Pinpoint the cell where the given text exists, returning its (x, y) midpoint coordinate. 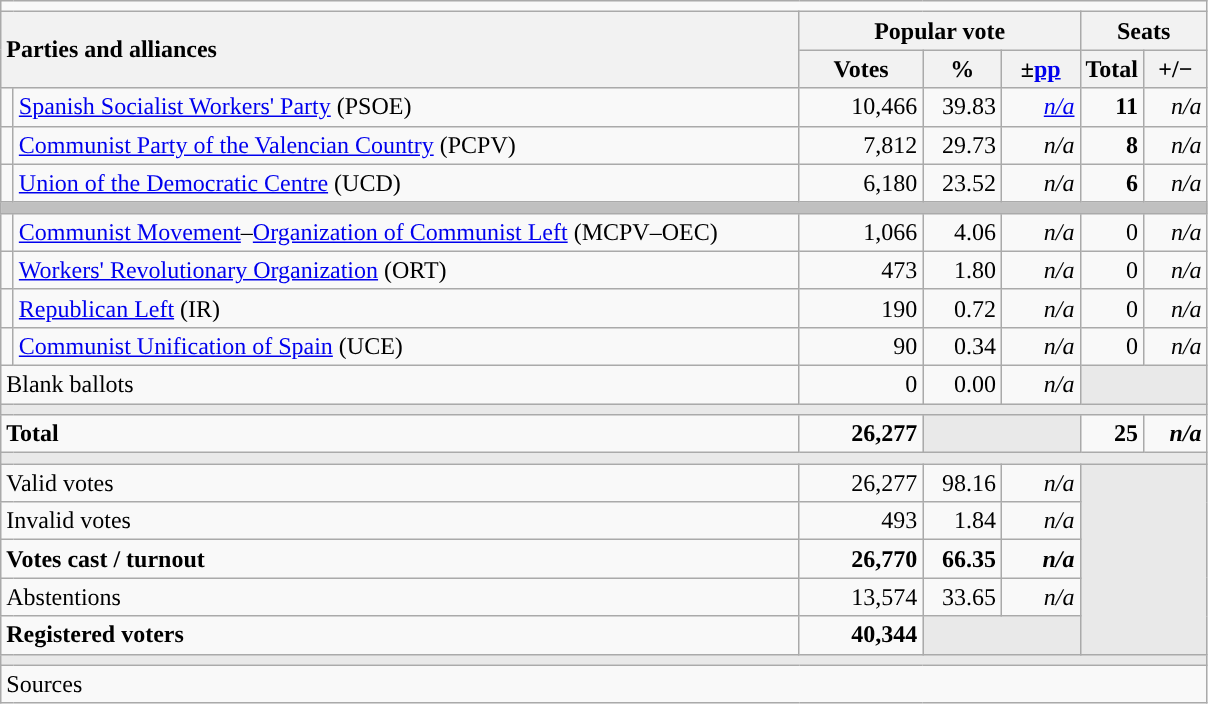
90 (861, 346)
Republican Left (IR) (406, 308)
Invalid votes (400, 521)
+/− (1176, 69)
6,180 (861, 183)
25 (1112, 434)
Communist Unification of Spain (UCE) (406, 346)
6 (1112, 183)
Union of the Democratic Centre (UCD) (406, 183)
39.83 (962, 107)
40,344 (861, 635)
1.80 (962, 270)
23.52 (962, 183)
% (962, 69)
Votes cast / turnout (400, 559)
Popular vote (940, 31)
Votes (861, 69)
Communist Movement–Organization of Communist Left (MCPV–OEC) (406, 232)
±pp (1040, 69)
0.34 (962, 346)
7,812 (861, 145)
Communist Party of the Valencian Country (PCPV) (406, 145)
Sources (604, 684)
Parties and alliances (400, 50)
1,066 (861, 232)
Registered voters (400, 635)
Blank ballots (400, 384)
Spanish Socialist Workers' Party (PSOE) (406, 107)
Abstentions (400, 597)
Workers' Revolutionary Organization (ORT) (406, 270)
473 (861, 270)
11 (1112, 107)
13,574 (861, 597)
66.35 (962, 559)
190 (861, 308)
0.72 (962, 308)
98.16 (962, 483)
Seats (1144, 31)
Valid votes (400, 483)
26,770 (861, 559)
29.73 (962, 145)
1.84 (962, 521)
33.65 (962, 597)
0.00 (962, 384)
493 (861, 521)
10,466 (861, 107)
8 (1112, 145)
4.06 (962, 232)
